Return (X, Y) of the center of cell containing provided text 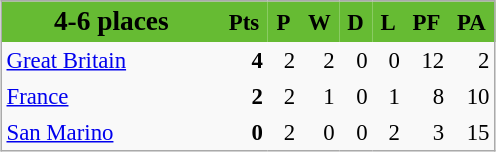
10 (472, 96)
4-6 places (110, 22)
P (283, 22)
12 (426, 60)
France (110, 96)
Great Britain (110, 60)
L (388, 22)
4 (244, 60)
PA (472, 22)
D (356, 22)
Pts (244, 22)
W (320, 22)
San Marino (110, 132)
8 (426, 96)
3 (426, 132)
15 (472, 132)
PF (426, 22)
